Determine the (X, Y) coordinate at the center of the cell enclosing the given text.  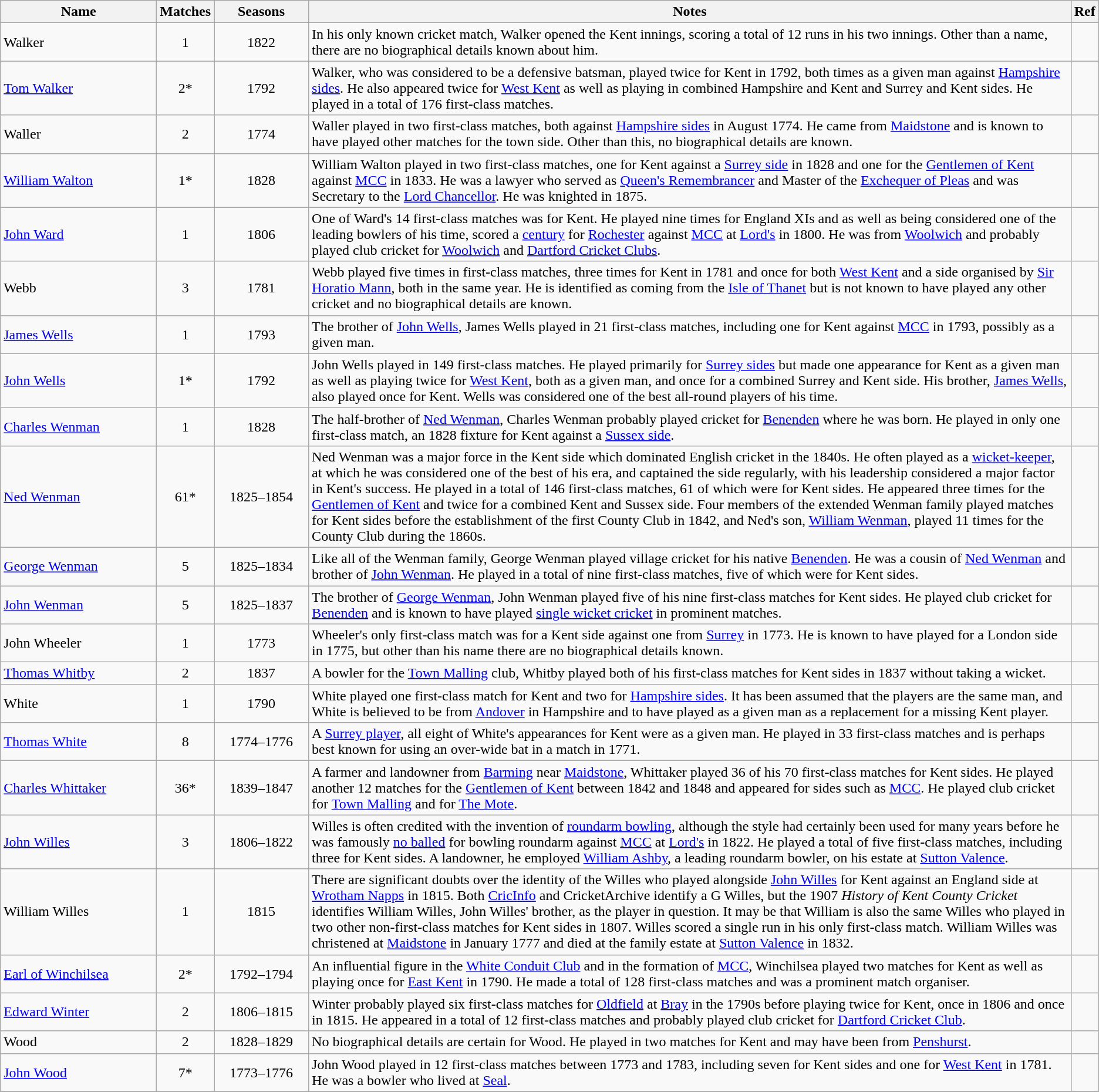
John Willes (79, 842)
1822 (262, 42)
1806 (262, 234)
William Walton (79, 180)
Thomas Whitby (79, 673)
1792–1794 (262, 973)
Ned Wenman (79, 497)
1790 (262, 703)
John Wenman (79, 605)
1828–1829 (262, 1042)
Thomas White (79, 742)
1773 (262, 643)
John Wells (79, 380)
1774–1776 (262, 742)
Tom Walker (79, 88)
Seasons (262, 12)
1825–1834 (262, 566)
John Wood (79, 1072)
Name (79, 12)
1781 (262, 288)
No biographical details are certain for Wood. He played in two matches for Kent and may have been from Penshurst. (690, 1042)
7* (186, 1072)
Walker (79, 42)
John Wheeler (79, 643)
The brother of John Wells, James Wells played in 21 first-class matches, including one for Kent against MCC in 1793, possibly as a given man. (690, 335)
A bowler for the Town Malling club, Whitby played both of his first-class matches for Kent sides in 1837 without taking a wicket. (690, 673)
Waller (79, 134)
Earl of Winchilsea (79, 973)
1806–1815 (262, 1012)
Wood (79, 1042)
James Wells (79, 335)
36* (186, 788)
Notes (690, 12)
1825–1854 (262, 497)
1773–1776 (262, 1072)
Charles Wenman (79, 426)
John Ward (79, 234)
White (79, 703)
1837 (262, 673)
Matches (186, 12)
1806–1822 (262, 842)
William Willes (79, 912)
1774 (262, 134)
George Wenman (79, 566)
8 (186, 742)
61* (186, 497)
Edward Winter (79, 1012)
1825–1837 (262, 605)
Ref (1085, 12)
1793 (262, 335)
Charles Whittaker (79, 788)
1839–1847 (262, 788)
Webb (79, 288)
1815 (262, 912)
